Return (X, Y) of the center of cell containing provided text 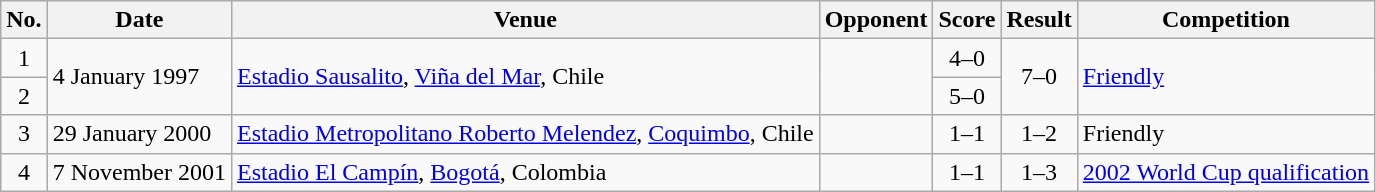
Opponent (876, 20)
Result (1039, 20)
2 (24, 96)
Competition (1226, 20)
Estadio Sausalito, Viña del Mar, Chile (526, 77)
Venue (526, 20)
Estadio Metropolitano Roberto Melendez, Coquimbo, Chile (526, 134)
1 (24, 58)
4–0 (967, 58)
4 January 1997 (139, 77)
1–3 (1039, 172)
No. (24, 20)
7 November 2001 (139, 172)
2002 World Cup qualification (1226, 172)
29 January 2000 (139, 134)
3 (24, 134)
1–2 (1039, 134)
4 (24, 172)
7–0 (1039, 77)
Score (967, 20)
Estadio El Campín, Bogotá, Colombia (526, 172)
5–0 (967, 96)
Date (139, 20)
